Provide the (x, y) coordinate of the cell's center where the given text is located.  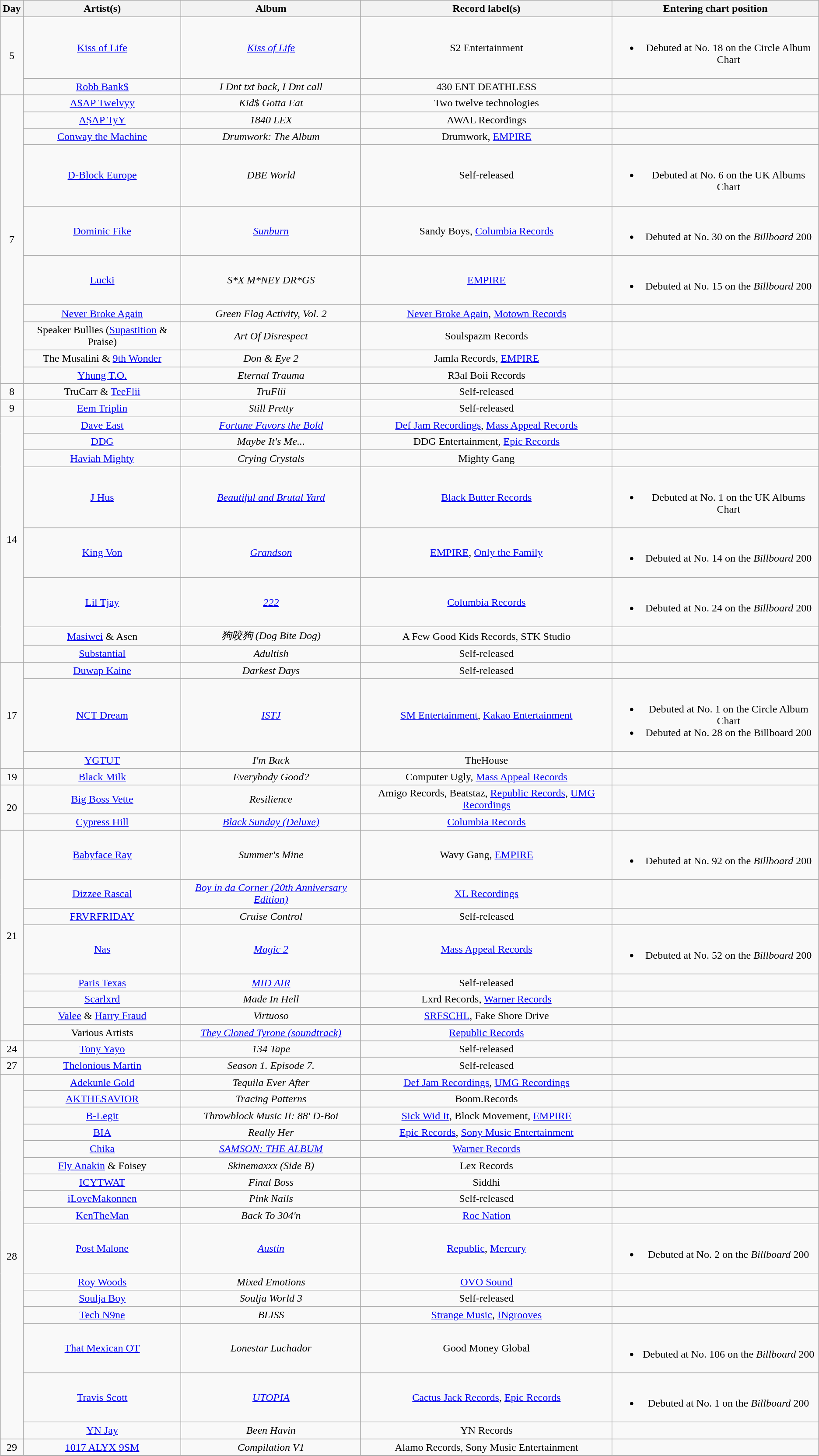
Cruise Control (271, 916)
Amigo Records, Beatstaz, Republic Records, UMG Recordings (486, 800)
Warner Records (486, 1149)
Republic Records (486, 1033)
Black Butter Records (486, 497)
Fly Anakin & Foisey (102, 1166)
Sandy Boys, Columbia Records (486, 231)
EMPIRE, Only the Family (486, 553)
A$AP TyY (102, 120)
Art Of Disrespect (271, 336)
Wavy Gang, EMPIRE (486, 855)
DDG Entertainment, Epic Records (486, 442)
Final Boss (271, 1182)
134 Tape (271, 1049)
Dizzee Rascal (102, 894)
Good Money Global (486, 1348)
Eem Triplin (102, 409)
Speaker Bullies (Supastition & Praise) (102, 336)
Debuted at No. 2 on the Billboard 200 (715, 1248)
Still Pretty (271, 409)
SRFSCHL, Fake Shore Drive (486, 1016)
ISTJ (271, 716)
Made In Hell (271, 999)
Valee & Harry Fraud (102, 1016)
A$AP Twelvyy (102, 103)
Boy in da Corner (20th Anniversary Edition) (271, 894)
Sick Wid It, Block Movement, EMPIRE (486, 1116)
Black Sunday (Deluxe) (271, 822)
Green Flag Activity, Vol. 2 (271, 313)
Alamo Records, Sony Music Entertainment (486, 1447)
Drumwork, EMPIRE (486, 136)
Thelonious Martin (102, 1066)
Drumwork: The Album (271, 136)
Eternal Trauma (271, 375)
AWAL Recordings (486, 120)
Debuted at No. 14 on the Billboard 200 (715, 553)
Pink Nails (271, 1199)
King Von (102, 553)
XL Recordings (486, 894)
Back To 304'n (271, 1215)
Lxrd Records, Warner Records (486, 999)
Really Her (271, 1132)
Mass Appeal Records (486, 949)
Entering chart position (715, 9)
Big Boss Vette (102, 800)
Fortune Favors the Bold (271, 425)
Maybe It's Me... (271, 442)
222 (271, 602)
SAMSON: THE ALBUM (271, 1149)
A Few Good Kids Records, STK Studio (486, 636)
DBE World (271, 175)
21 (12, 936)
29 (12, 1447)
ICYTWAT (102, 1182)
Kid$ Gotta Eat (271, 103)
1840 LEX (271, 120)
They Cloned Tyrone (soundtrack) (271, 1033)
S*X M*NEY DR*GS (271, 280)
Tequila Ever After (271, 1082)
Robb Bank$ (102, 87)
Crying Crystals (271, 458)
Post Malone (102, 1248)
Tracing Patterns (271, 1099)
That Mexican OT (102, 1348)
28 (12, 1257)
Debuted at No. 1 on the UK Albums Chart (715, 497)
Roc Nation (486, 1215)
Mixed Emotions (271, 1281)
Skinemaxxx (Side B) (271, 1166)
Season 1. Episode 7. (271, 1066)
KenTheMan (102, 1215)
UTOPIA (271, 1398)
Debuted at No. 15 on the Billboard 200 (715, 280)
Debuted at No. 1 on the Billboard 200 (715, 1398)
Adultish (271, 654)
S2 Entertainment (486, 48)
NCT Dream (102, 716)
17 (12, 716)
Nas (102, 949)
I'm Back (271, 760)
Babyface Ray (102, 855)
1017 ALYX 9SM (102, 1447)
Record label(s) (486, 9)
8 (12, 392)
Chika (102, 1149)
Def Jam Recordings, Mass Appeal Records (486, 425)
Debuted at No. 92 on the Billboard 200 (715, 855)
YN Records (486, 1431)
Debuted at No. 106 on the Billboard 200 (715, 1348)
Various Artists (102, 1033)
Soulja Boy (102, 1298)
TheHouse (486, 760)
FRVRFRIDAY (102, 916)
Substantial (102, 654)
Debuted at No. 18 on the Circle Album Chart (715, 48)
Jamla Records, EMPIRE (486, 358)
TruCarr & TeeFlii (102, 392)
Day (12, 9)
Mighty Gang (486, 458)
J Hus (102, 497)
Sunburn (271, 231)
Paris Texas (102, 982)
Grandson (271, 553)
D-Block Europe (102, 175)
Cypress Hill (102, 822)
5 (12, 56)
Soulja World 3 (271, 1298)
Resilience (271, 800)
Summer's Mine (271, 855)
YN Jay (102, 1431)
7 (12, 239)
Lex Records (486, 1166)
Lucki (102, 280)
R3al Boii Records (486, 375)
Adekunle Gold (102, 1082)
狗咬狗 (Dog Bite Dog) (271, 636)
OVO Sound (486, 1281)
Darkest Days (271, 670)
Never Broke Again, Motown Records (486, 313)
Roy Woods (102, 1281)
14 (12, 540)
Lil Tjay (102, 602)
Cactus Jack Records, Epic Records (486, 1398)
27 (12, 1066)
Debuted at No. 6 on the UK Albums Chart (715, 175)
Two twelve technologies (486, 103)
430 ENT DEATHLESS (486, 87)
Dave East (102, 425)
Def Jam Recordings, UMG Recordings (486, 1082)
Computer Ugly, Mass Appeal Records (486, 777)
The Musalini & 9th Wonder (102, 358)
B-Legit (102, 1116)
DDG (102, 442)
Black Milk (102, 777)
Strange Music, INgrooves (486, 1315)
BLISS (271, 1315)
19 (12, 777)
Dominic Fike (102, 231)
Compilation V1 (271, 1447)
Lonestar Luchador (271, 1348)
Scarlxrd (102, 999)
Don & Eye 2 (271, 358)
Beautiful and Brutal Yard (271, 497)
Siddhi (486, 1182)
BIA (102, 1132)
Travis Scott (102, 1398)
Haviah Mighty (102, 458)
20 (12, 807)
AKTHESAVIOR (102, 1099)
Album (271, 9)
24 (12, 1049)
YGTUT (102, 760)
Conway the Machine (102, 136)
Epic Records, Sony Music Entertainment (486, 1132)
TruFlii (271, 392)
iLoveMakonnen (102, 1199)
Debuted at No. 1 on the Circle Album ChartDebuted at No. 28 on the Billboard 200 (715, 716)
SM Entertainment, Kakao Entertainment (486, 716)
Virtuoso (271, 1016)
Everybody Good? (271, 777)
Yhung T.O. (102, 375)
MID AIR (271, 982)
Throwblock Music II: 88' D-Boi (271, 1116)
Masiwei & Asen (102, 636)
Boom.Records (486, 1099)
Never Broke Again (102, 313)
Been Havin (271, 1431)
Austin (271, 1248)
Duwap Kaine (102, 670)
Debuted at No. 30 on the Billboard 200 (715, 231)
Debuted at No. 52 on the Billboard 200 (715, 949)
Debuted at No. 24 on the Billboard 200 (715, 602)
Magic 2 (271, 949)
Tony Yayo (102, 1049)
Artist(s) (102, 9)
Soulspazm Records (486, 336)
Republic, Mercury (486, 1248)
EMPIRE (486, 280)
9 (12, 409)
I Dnt txt back, I Dnt call (271, 87)
Tech N9ne (102, 1315)
